Output the (x, y) coordinate of the center of the cell containing the given text.  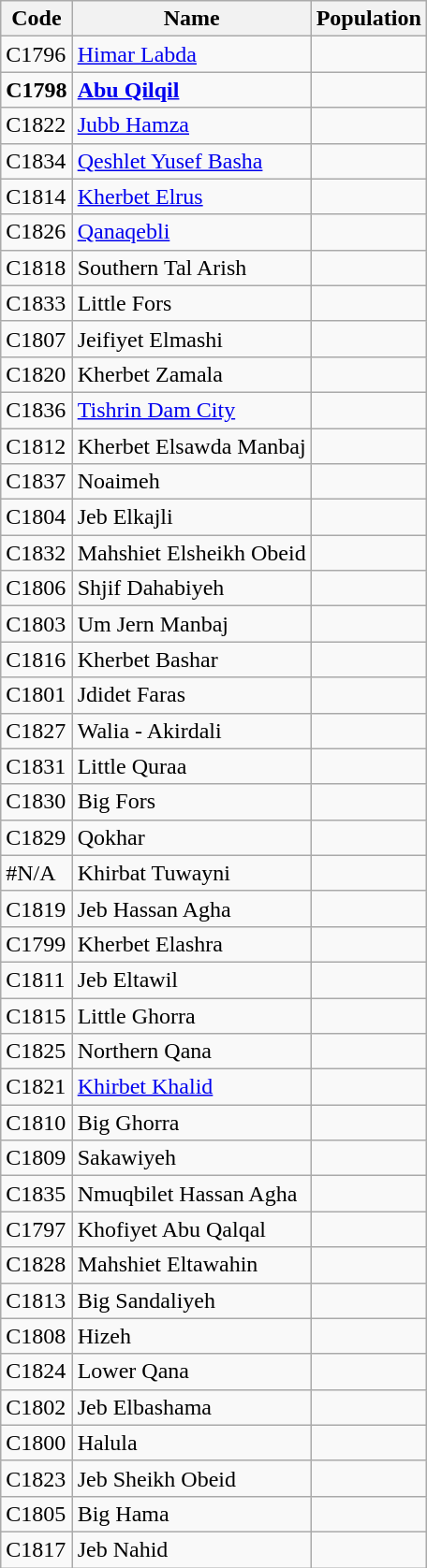
Jubb Hamza (191, 125)
C1798 (37, 90)
C1829 (37, 837)
Little Fors (191, 303)
Mahshiet Elsheikh Obeid (191, 553)
C1814 (37, 196)
C1821 (37, 1087)
Jeb Hassan Agha (191, 908)
C1815 (37, 1015)
Lower Qana (191, 1372)
Shjif Dahabiyeh (191, 588)
Big Ghorra (191, 1123)
Noaimeh (191, 482)
Tishrin Dam City (191, 410)
Um Jern Manbaj (191, 624)
Qokhar (191, 837)
C1799 (37, 944)
C1835 (37, 1194)
Qeshlet Yusef Basha (191, 161)
Code (37, 19)
Big Hama (191, 1514)
C1812 (37, 446)
Khofiyet Abu Qalqal (191, 1229)
C1831 (37, 766)
C1827 (37, 731)
C1813 (37, 1300)
C1819 (37, 908)
C1804 (37, 517)
Khirbat Tuwayni (191, 873)
Khirbet Khalid (191, 1087)
C1801 (37, 695)
C1809 (37, 1158)
Jeb Nahid (191, 1549)
Walia - Akirdali (191, 731)
C1837 (37, 482)
Nmuqbilet Hassan Agha (191, 1194)
#N/A (37, 873)
C1816 (37, 660)
Population (369, 19)
C1833 (37, 303)
Kherbet Elsawda Manbaj (191, 446)
Abu Qilqil (191, 90)
Sakawiyeh (191, 1158)
Little Quraa (191, 766)
C1828 (37, 1265)
C1817 (37, 1549)
Jeifiyet Elmashi (191, 339)
C1822 (37, 125)
Kherbet Elrus (191, 196)
Northern Qana (191, 1052)
Jeb Elbashama (191, 1407)
Jeb Elkajli (191, 517)
Name (191, 19)
Kherbet Elashra (191, 944)
Jeb Sheikh Obeid (191, 1478)
C1818 (37, 268)
Himar Labda (191, 54)
Kherbet Bashar (191, 660)
C1808 (37, 1336)
C1834 (37, 161)
C1806 (37, 588)
Big Sandaliyeh (191, 1300)
C1807 (37, 339)
Hizeh (191, 1336)
C1823 (37, 1478)
Little Ghorra (191, 1015)
Jdidet Faras (191, 695)
Halula (191, 1443)
Kherbet Zamala (191, 374)
C1796 (37, 54)
C1836 (37, 410)
C1826 (37, 232)
C1820 (37, 374)
C1810 (37, 1123)
C1803 (37, 624)
C1805 (37, 1514)
C1832 (37, 553)
C1824 (37, 1372)
C1797 (37, 1229)
C1830 (37, 802)
C1825 (37, 1052)
Mahshiet Eltawahin (191, 1265)
Jeb Eltawil (191, 980)
Southern Tal Arish (191, 268)
Big Fors (191, 802)
C1811 (37, 980)
C1800 (37, 1443)
C1802 (37, 1407)
Qanaqebli (191, 232)
